Determine the (X, Y) coordinate at the center of the cell enclosing the given text.  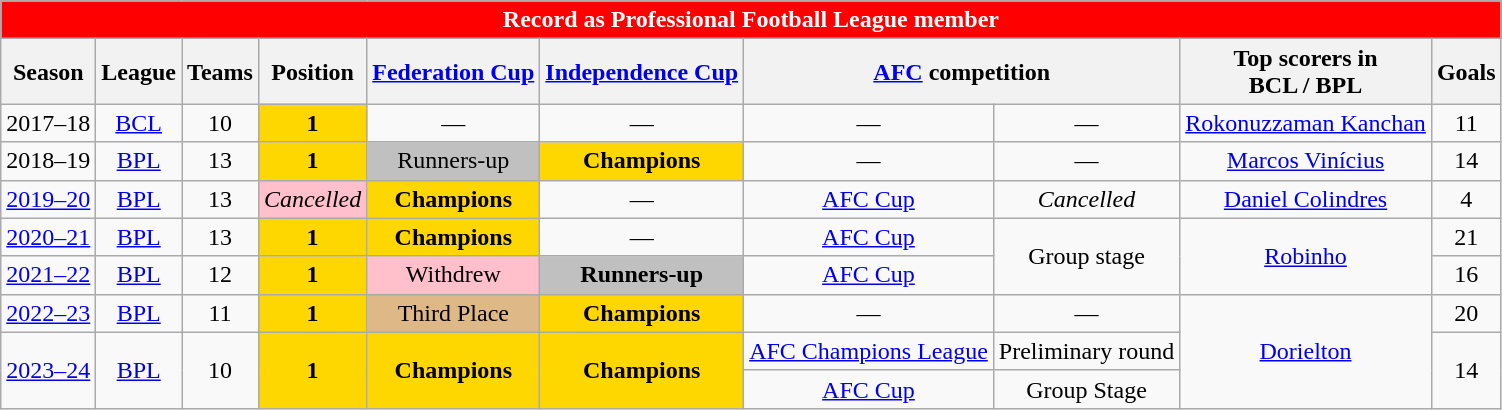
Preliminary round (1086, 351)
Dorielton (1306, 351)
2017–18 (48, 123)
Rokonuzzaman Kanchan (1306, 123)
Position (312, 72)
Record as Professional Football League member (751, 20)
2020–21 (48, 237)
Robinho (1306, 256)
AFC competition (962, 72)
Marcos Vinícius (1306, 161)
Goals (1466, 72)
2021–22 (48, 275)
Federation Cup (454, 72)
2019–20 (48, 199)
2022–23 (48, 313)
16 (1466, 275)
Withdrew (454, 275)
Teams (220, 72)
4 (1466, 199)
Season (48, 72)
Independence Cup (642, 72)
20 (1466, 313)
Group stage (1086, 256)
2023–24 (48, 370)
BCL (139, 123)
Daniel Colindres (1306, 199)
League (139, 72)
12 (220, 275)
Third Place (454, 313)
2018–19 (48, 161)
21 (1466, 237)
AFC Champions League (869, 351)
Top scorers in BCL / BPL (1306, 72)
Group Stage (1086, 389)
